Scan for the cell matching the given text and deliver its [X, Y] coordinate at center. 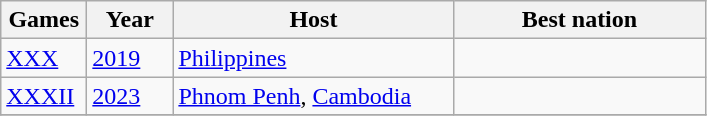
2023 [130, 96]
Host [314, 20]
Games [44, 20]
XXXII [44, 96]
Best nation [580, 20]
2019 [130, 58]
Phnom Penh, Cambodia [314, 96]
Year [130, 20]
Philippines [314, 58]
XXX [44, 58]
